Output the [x, y] coordinate of the center of the cell containing the given text.  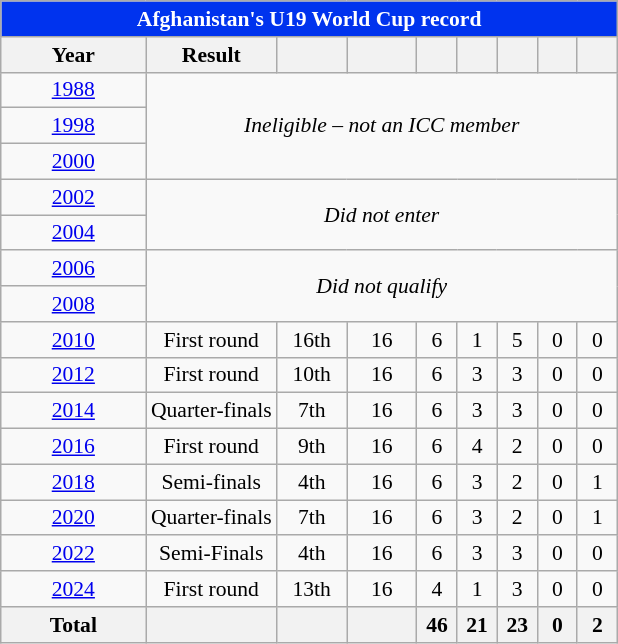
2006 [74, 269]
1998 [74, 126]
2004 [74, 233]
2024 [74, 589]
Did not enter [382, 214]
2000 [74, 162]
10th [312, 375]
9th [312, 447]
Year [74, 55]
2022 [74, 554]
Did not qualify [382, 286]
13th [312, 589]
2002 [74, 197]
Total [74, 625]
2008 [74, 304]
16th [312, 340]
Semi-Finals [212, 554]
Semi-finals [212, 482]
Ineligible – not an ICC member [382, 126]
1988 [74, 90]
2020 [74, 518]
2012 [74, 375]
Afghanistan's U19 World Cup record [310, 19]
5 [517, 340]
23 [517, 625]
Result [212, 55]
46 [437, 625]
2016 [74, 447]
2018 [74, 482]
2010 [74, 340]
2014 [74, 411]
21 [477, 625]
